Return (x, y) of the center of cell containing provided text 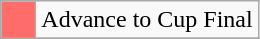
Advance to Cup Final (147, 20)
